Return the (X, Y) coordinate for the center point of the cell that contains the specified text.  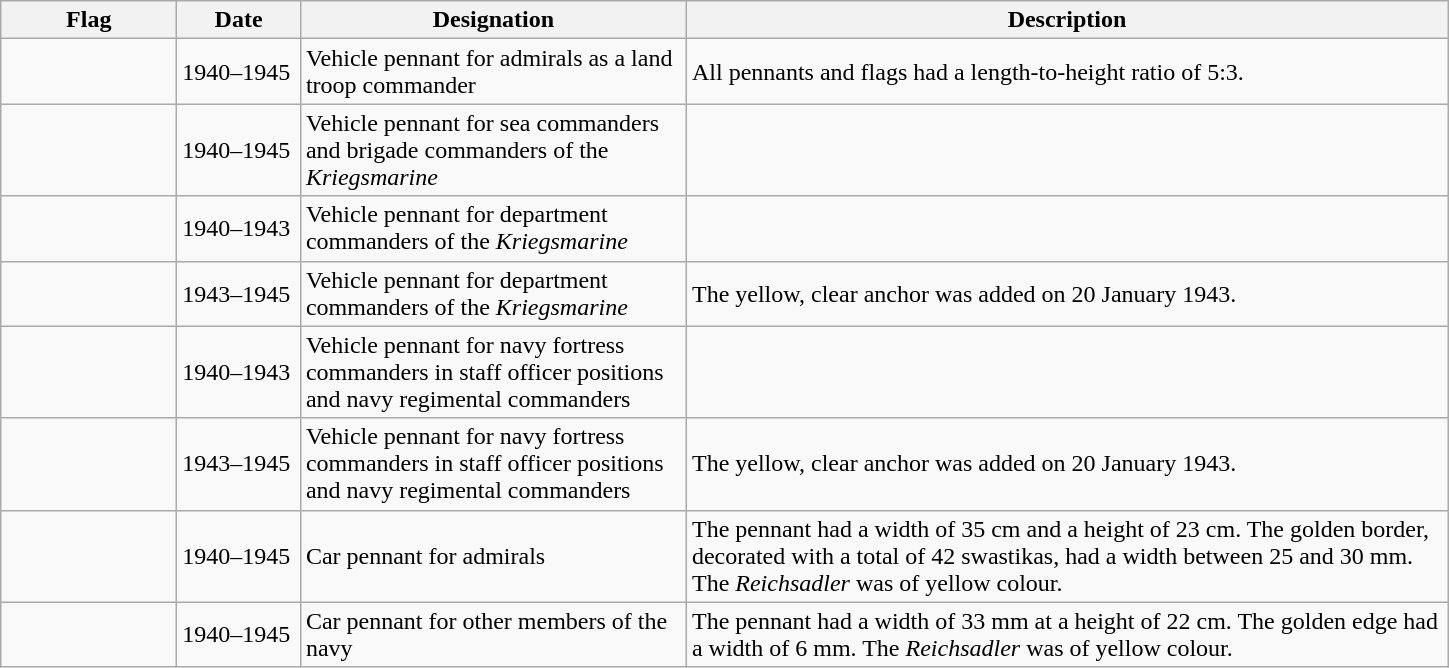
Vehicle pennant for sea commanders and brigade commanders of the Kriegsmarine (493, 150)
All pennants and flags had a length-to-height ratio of 5:3. (1066, 72)
Flag (89, 20)
Vehicle pennant for admirals as a land troop commander (493, 72)
Date (239, 20)
Designation (493, 20)
Car pennant for admirals (493, 556)
Description (1066, 20)
The pennant had a width of 33 mm at a height of 22 cm. The golden edge had a width of 6 mm. The Reichsadler was of yellow colour. (1066, 634)
Car pennant for other members of the navy (493, 634)
